Determine the (x, y) coordinate at the center of the cell enclosing the given text.  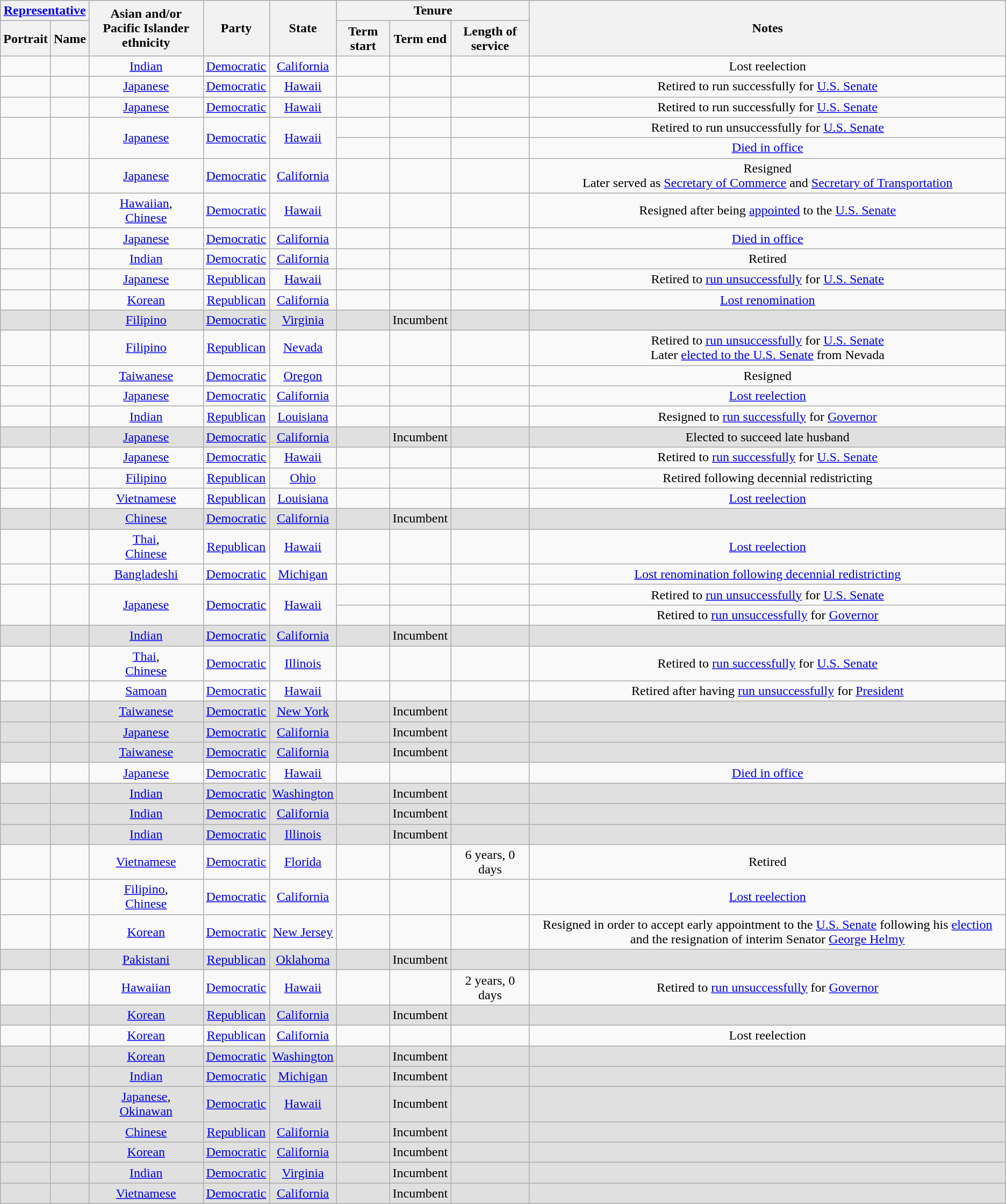
State (303, 28)
Resigned in order to accept early appointment to the U.S. Senate following his election and the resignation of interim Senator George Helmy (767, 932)
Tenure (433, 11)
Ohio (303, 478)
Retired after having run unsuccessfully for President (767, 691)
6 years, 0 days (490, 862)
Nevada (303, 348)
Length of service (490, 39)
Samoan (146, 691)
Name (70, 39)
Florida (303, 862)
Retired to run unsuccessfully for U.S. SenateLater elected to the U.S. Senate from Nevada (767, 348)
New Jersey (303, 932)
Hawaiian,Chinese (146, 211)
Filipino,Chinese (146, 897)
Bangladeshi (146, 574)
Resigned after being appointed to the U.S. Senate (767, 211)
Term end (420, 39)
Resigned to run successfully for Governor (767, 417)
Lost renomination (767, 299)
2 years, 0 days (490, 987)
Resigned (767, 376)
Hawaiian (146, 987)
ResignedLater served as Secretary of Commerce and Secretary of Transportation (767, 175)
Term start (363, 39)
Retired following decennial redistricting (767, 478)
Elected to succeed late husband (767, 437)
New York (303, 712)
Asian and/orPacific Islander ethnicity (146, 28)
Notes (767, 28)
Pakistani (146, 959)
Portrait (26, 39)
Japanese, Okinawan (146, 1104)
Oklahoma (303, 959)
Lost renomination following decennial redistricting (767, 574)
Oregon (303, 376)
Party (236, 28)
Representative (45, 11)
